Provide the [X, Y] coordinate of the cell's center where the given text is located.  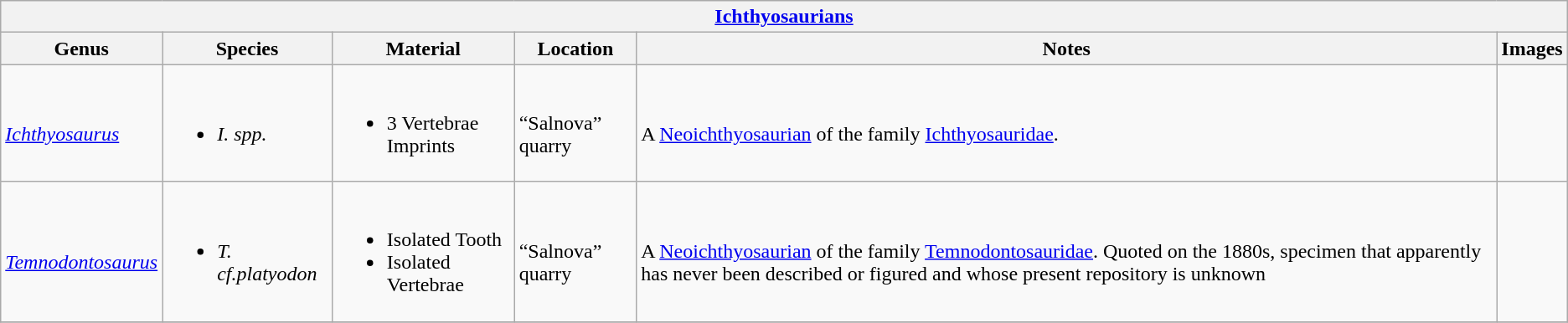
Images [1532, 49]
A Neoichthyosaurian of the family Ichthyosauridae. [1067, 123]
I. spp. [248, 123]
Isolated ToothIsolated Vertebrae [423, 251]
T. cf.platyodon [248, 251]
Ichthyosaurians [784, 17]
Temnodontosaurus [82, 251]
Ichthyosaurus [82, 123]
Genus [82, 49]
Material [423, 49]
Species [248, 49]
Location [575, 49]
3 Vertebrae Imprints [423, 123]
Notes [1067, 49]
